Extract the (X, Y) coordinate from the center of the cell holding the provided text.  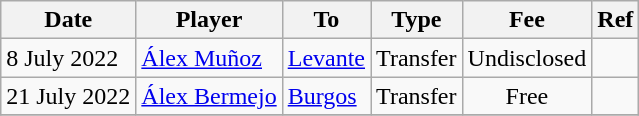
Álex Bermejo (209, 96)
Free (527, 96)
Álex Muñoz (209, 58)
Levante (326, 58)
To (326, 20)
Player (209, 20)
Undisclosed (527, 58)
8 July 2022 (68, 58)
Type (417, 20)
Date (68, 20)
Fee (527, 20)
21 July 2022 (68, 96)
Ref (616, 20)
Burgos (326, 96)
